Identify which cell holds the provided text, then report its (x, y) central coordinate. 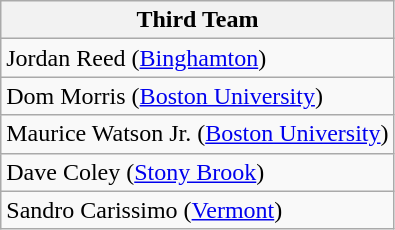
Maurice Watson Jr. (Boston University) (198, 134)
Jordan Reed (Binghamton) (198, 58)
Sandro Carissimo (Vermont) (198, 210)
Dave Coley (Stony Brook) (198, 172)
Third Team (198, 20)
Dom Morris (Boston University) (198, 96)
